Output the (x, y) coordinate of the center of the cell containing the given text.  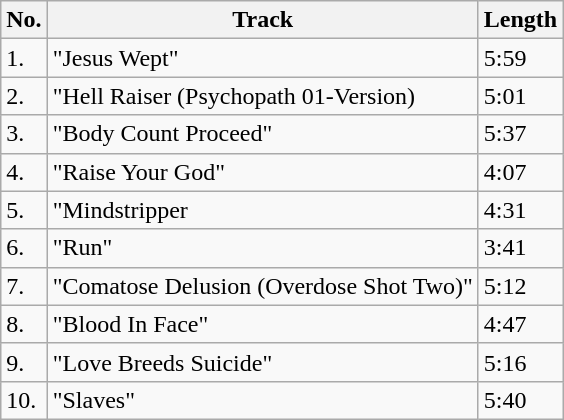
"Blood In Face" (262, 324)
"Slaves" (262, 400)
"Mindstripper (262, 210)
2. (24, 96)
7. (24, 286)
"Jesus Wept" (262, 58)
3:41 (520, 248)
6. (24, 248)
No. (24, 20)
"Run" (262, 248)
5:01 (520, 96)
4:31 (520, 210)
4. (24, 172)
"Hell Raiser (Psychopath 01-Version) (262, 96)
4:47 (520, 324)
4:07 (520, 172)
1. (24, 58)
3. (24, 134)
10. (24, 400)
5:12 (520, 286)
5:16 (520, 362)
5. (24, 210)
8. (24, 324)
Track (262, 20)
"Raise Your God" (262, 172)
5:37 (520, 134)
5:40 (520, 400)
9. (24, 362)
"Love Breeds Suicide" (262, 362)
5:59 (520, 58)
"Comatose Delusion (Overdose Shot Two)" (262, 286)
"Body Count Proceed" (262, 134)
Length (520, 20)
